Find where the given text appears and provide that cell's center as (X, Y) coordinate. 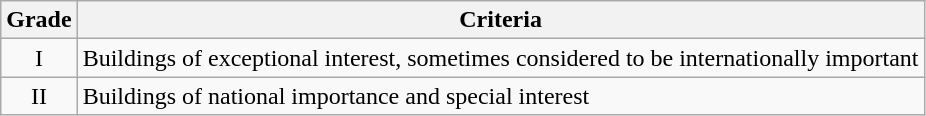
I (39, 58)
Buildings of national importance and special interest (500, 96)
Buildings of exceptional interest, sometimes considered to be internationally important (500, 58)
II (39, 96)
Grade (39, 20)
Criteria (500, 20)
